Capture the cell that displays the provided text and extract its (x, y) central coordinate. 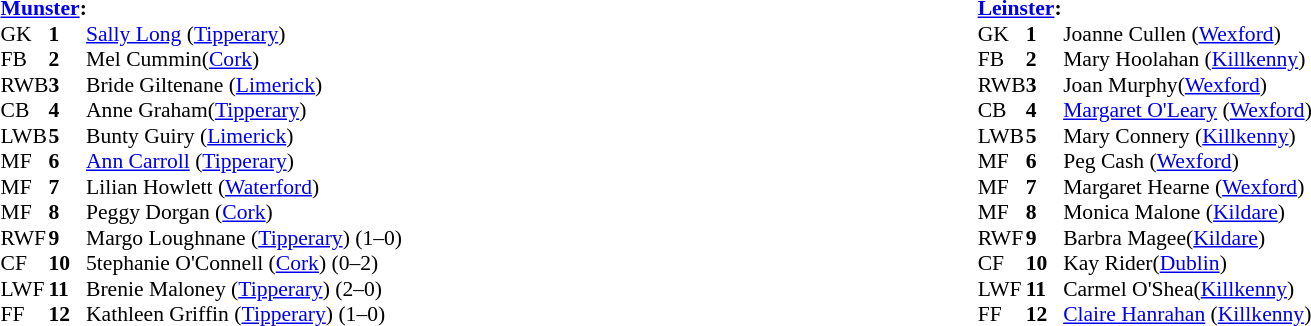
Ann Carroll (Tipperary) (244, 161)
Brenie Maloney (Tipperary) (2–0) (244, 289)
Mel Cummin(Cork) (244, 59)
5tephanie O'Connell (Cork) (0–2) (244, 263)
Margo Loughnane (Tipperary) (1–0) (244, 238)
Anne Graham(Tipperary) (244, 111)
Bride Giltenane (Limerick) (244, 85)
Bunty Guiry (Limerick) (244, 136)
Lilian Howlett (Waterford) (244, 187)
Sally Long (Tipperary) (244, 34)
Peggy Dorgan (Cork) (244, 213)
